Scan for the cell matching the given text and deliver its (X, Y) coordinate at center. 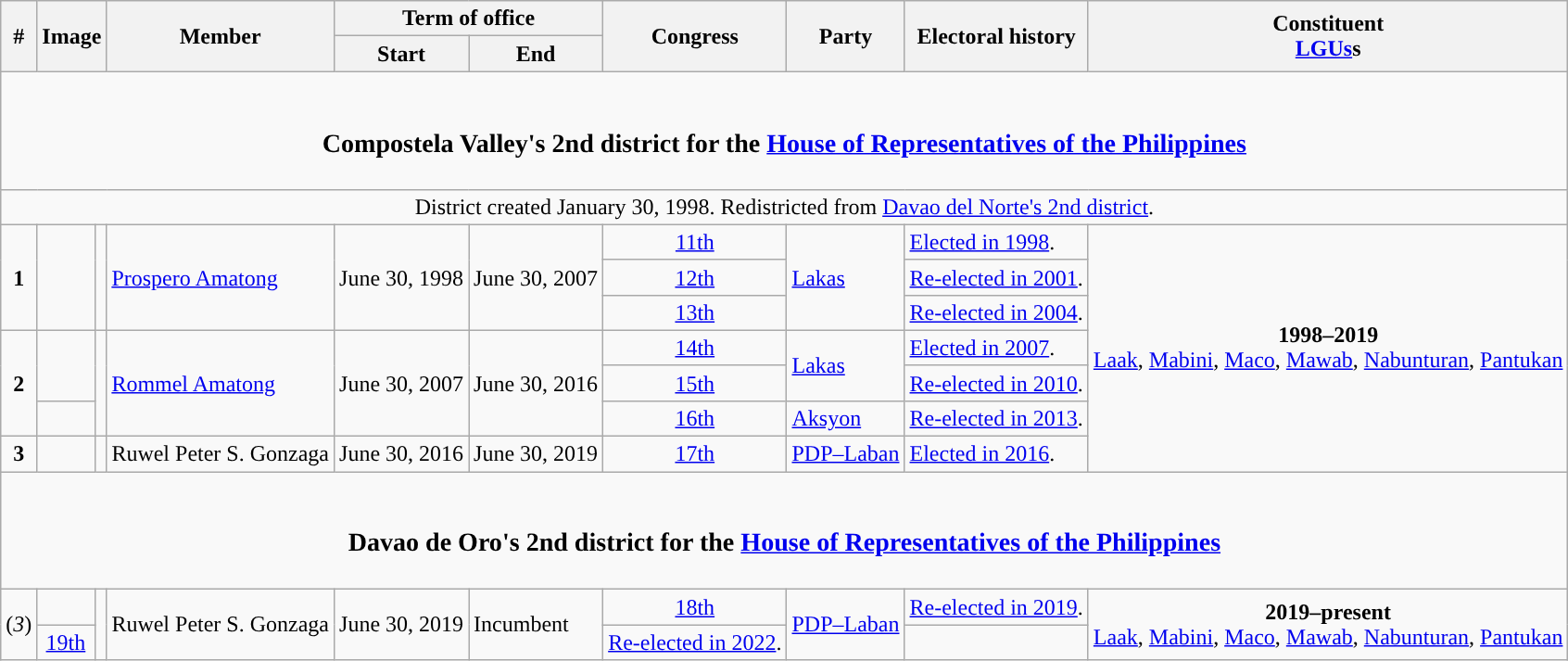
11th (695, 242)
# (19, 36)
Re-elected in 2019. (996, 607)
Party (845, 36)
Member (221, 36)
Davao de Oro's 2nd district for the House of Representatives of the Philippines (784, 530)
Re-elected in 2013. (996, 418)
Elected in 1998. (996, 242)
1 (19, 277)
2 (19, 383)
Aksyon (845, 418)
16th (695, 418)
Elected in 2007. (996, 348)
Re-elected in 2010. (996, 383)
District created January 30, 1998. Redistricted from Davao del Norte's 2nd district. (784, 207)
13th (695, 312)
Re-elected in 2022. (695, 642)
Elected in 2016. (996, 454)
Term of office (469, 19)
18th (695, 607)
Incumbent (536, 625)
Re-elected in 2004. (996, 312)
(3) (19, 625)
Re-elected in 2001. (996, 277)
End (536, 54)
19th (66, 642)
15th (695, 383)
12th (695, 277)
Rommel Amatong (221, 383)
Image (72, 36)
3 (19, 454)
17th (695, 454)
ConstituentLGUss (1328, 36)
Congress (695, 36)
1998–2019Laak, Mabini, Maco, Mawab, Nabunturan, Pantukan (1328, 348)
14th (695, 348)
June 30, 1998 (402, 277)
Start (402, 54)
2019–presentLaak, Mabini, Maco, Mawab, Nabunturan, Pantukan (1328, 625)
Compostela Valley's 2nd district for the House of Representatives of the Philippines (784, 130)
Electoral history (996, 36)
Prospero Amatong (221, 277)
